Capture the cell that displays the provided text and extract its (x, y) central coordinate. 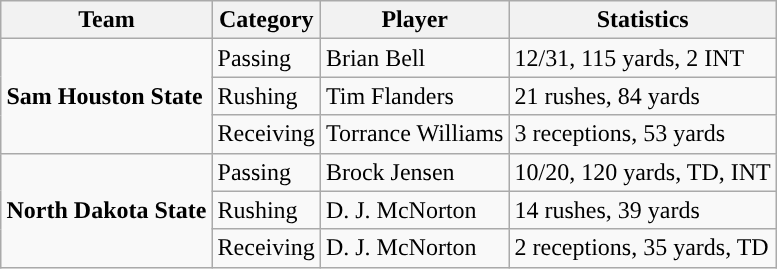
21 rushes, 84 yards (642, 96)
14 rushes, 39 yards (642, 210)
North Dakota State (106, 210)
Brock Jensen (414, 172)
Player (414, 20)
Statistics (642, 20)
10/20, 120 yards, TD, INT (642, 172)
Torrance Williams (414, 134)
Sam Houston State (106, 96)
2 receptions, 35 yards, TD (642, 248)
3 receptions, 53 yards (642, 134)
Brian Bell (414, 58)
Tim Flanders (414, 96)
12/31, 115 yards, 2 INT (642, 58)
Category (266, 20)
Team (106, 20)
